Capture the cell that displays the provided text and extract its [x, y] central coordinate. 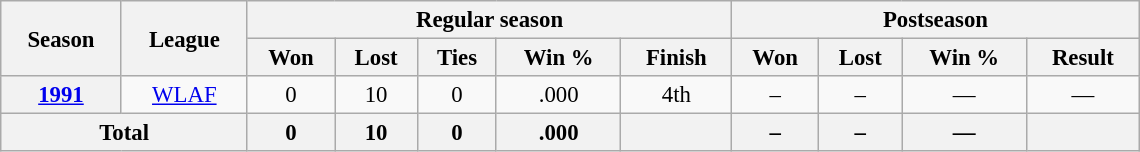
Total [124, 133]
Postseason [936, 20]
4th [676, 95]
Finish [676, 58]
1991 [61, 95]
Season [61, 38]
League [184, 38]
Result [1084, 58]
Ties [458, 58]
WLAF [184, 95]
Regular season [489, 20]
